Scan for the cell matching the given text and deliver its (X, Y) coordinate at center. 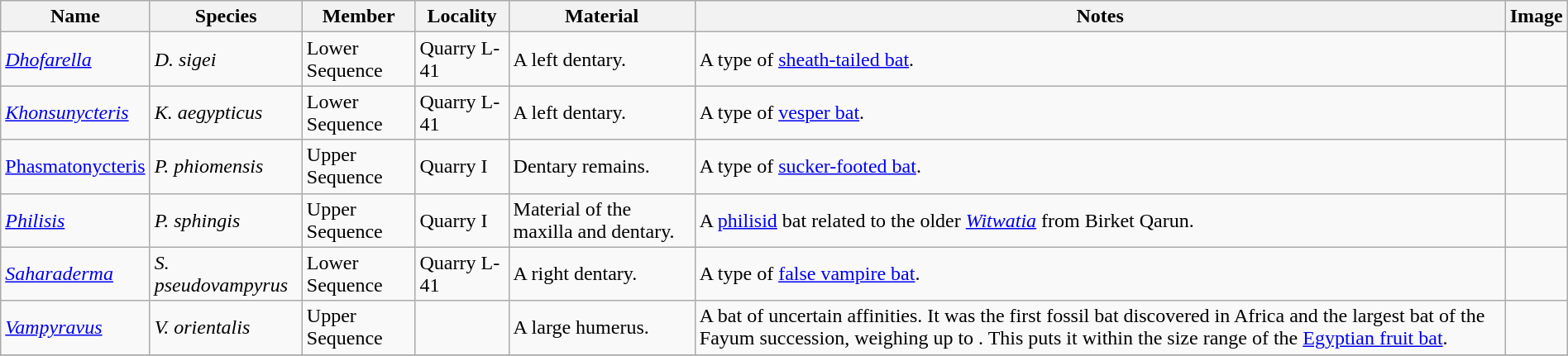
Material of the maxilla and dentary. (602, 220)
Khonsunycteris (75, 112)
Dhofarella (75, 59)
P. phiomensis (226, 167)
P. sphingis (226, 220)
Material (602, 17)
Vampyravus (75, 327)
Locality (461, 17)
A right dentary. (602, 274)
A philisid bat related to the older Witwatia from Birket Qarun. (1100, 220)
A type of vesper bat. (1100, 112)
K. aegypticus (226, 112)
Species (226, 17)
Name (75, 17)
Notes (1100, 17)
Saharaderma (75, 274)
A type of sheath-tailed bat. (1100, 59)
Member (359, 17)
Philisis (75, 220)
Dentary remains. (602, 167)
V. orientalis (226, 327)
D. sigei (226, 59)
S. pseudovampyrus (226, 274)
Image (1537, 17)
Phasmatonycteris (75, 167)
A type of false vampire bat. (1100, 274)
A type of sucker-footed bat. (1100, 167)
A large humerus. (602, 327)
